Return (X, Y) of the center of cell containing provided text 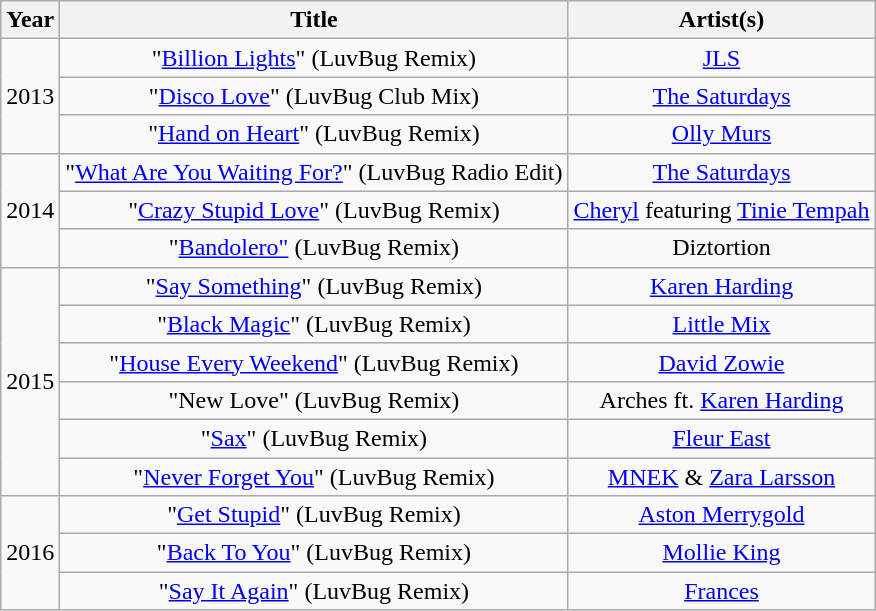
"Say It Again" (LuvBug Remix) (314, 591)
"What Are You Waiting For?" (LuvBug Radio Edit) (314, 172)
Olly Murs (722, 134)
Cheryl featuring Tinie Tempah (722, 210)
"Back To You" (LuvBug Remix) (314, 553)
"Billion Lights" (LuvBug Remix) (314, 58)
"Say Something" (LuvBug Remix) (314, 286)
"Black Magic" (LuvBug Remix) (314, 324)
"Bandolero" (LuvBug Remix) (314, 248)
Arches ft. Karen Harding (722, 400)
Karen Harding (722, 286)
Title (314, 20)
Diztortion (722, 248)
"Sax" (LuvBug Remix) (314, 438)
Fleur East (722, 438)
"New Love" (LuvBug Remix) (314, 400)
"Disco Love" (LuvBug Club Mix) (314, 96)
Year (30, 20)
David Zowie (722, 362)
Aston Merrygold (722, 515)
"Get Stupid" (LuvBug Remix) (314, 515)
2016 (30, 553)
2015 (30, 381)
Frances (722, 591)
2013 (30, 96)
Little Mix (722, 324)
"Hand on Heart" (LuvBug Remix) (314, 134)
MNEK & Zara Larsson (722, 477)
"Crazy Stupid Love" (LuvBug Remix) (314, 210)
"Never Forget You" (LuvBug Remix) (314, 477)
Mollie King (722, 553)
JLS (722, 58)
2014 (30, 210)
Artist(s) (722, 20)
"House Every Weekend" (LuvBug Remix) (314, 362)
